Pinpoint the cell where the given text exists, returning its [x, y] midpoint coordinate. 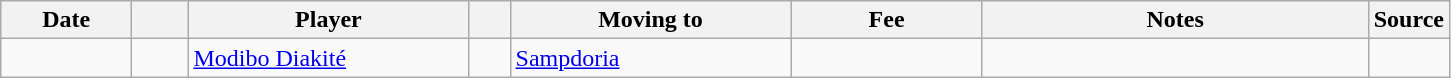
Sampdoria [650, 58]
Modibo Diakité [328, 58]
Date [66, 20]
Moving to [650, 20]
Notes [1175, 20]
Source [1408, 20]
Player [328, 20]
Fee [886, 20]
